Detect which cell encompasses the target text, then output its (x, y) center coordinate. 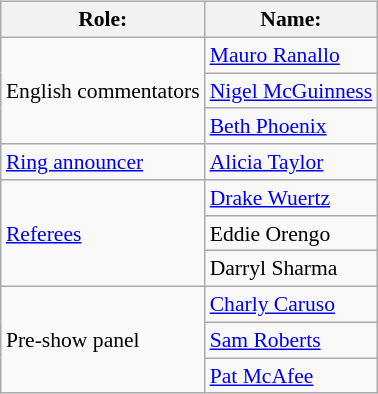
Role: (103, 20)
Referees (103, 234)
Pre-show panel (103, 340)
English commentators (103, 90)
Eddie Orengo (292, 233)
Darryl Sharma (292, 269)
Alicia Taylor (292, 162)
Drake Wuertz (292, 198)
Sam Roberts (292, 340)
Nigel McGuinness (292, 91)
Name: (292, 20)
Ring announcer (103, 162)
Beth Phoenix (292, 126)
Charly Caruso (292, 305)
Mauro Ranallo (292, 55)
Pat McAfee (292, 376)
